Determine the (x, y) coordinate at the center of the cell enclosing the given text.  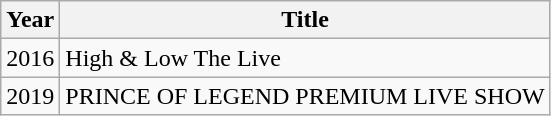
2016 (30, 58)
2019 (30, 96)
Year (30, 20)
Title (305, 20)
High & Low The Live (305, 58)
PRINCE OF LEGEND PREMIUM LIVE SHOW (305, 96)
